Capture the cell that displays the provided text and extract its [X, Y] central coordinate. 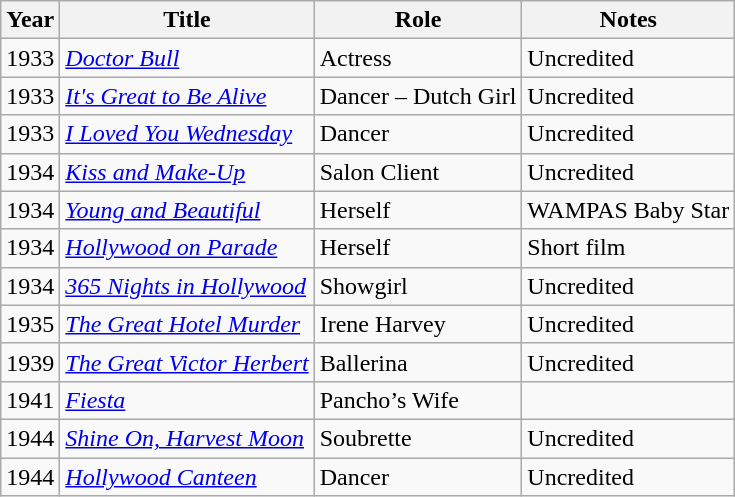
Young and Beautiful [187, 210]
Actress [418, 58]
Dancer – Dutch Girl [418, 96]
Hollywood Canteen [187, 477]
Pancho’s Wife [418, 400]
The Great Hotel Murder [187, 324]
Short film [628, 248]
Salon Client [418, 172]
Showgirl [418, 286]
Role [418, 20]
It's Great to Be Alive [187, 96]
Hollywood on Parade [187, 248]
Kiss and Make-Up [187, 172]
1941 [30, 400]
WAMPAS Baby Star [628, 210]
I Loved You Wednesday [187, 134]
Notes [628, 20]
The Great Victor Herbert [187, 362]
365 Nights in Hollywood [187, 286]
Irene Harvey [418, 324]
Title [187, 20]
Ballerina [418, 362]
Soubrette [418, 438]
1935 [30, 324]
Fiesta [187, 400]
Shine On, Harvest Moon [187, 438]
1939 [30, 362]
Year [30, 20]
Doctor Bull [187, 58]
